Provide the (x, y) coordinate of the cell's center where the given text is located.  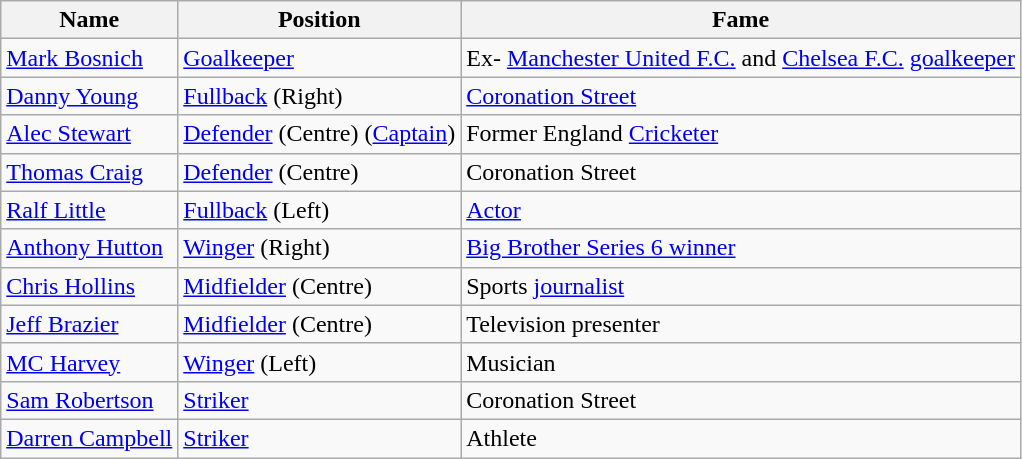
Winger (Left) (320, 362)
Ralf Little (90, 210)
Thomas Craig (90, 172)
Chris Hollins (90, 286)
Sam Robertson (90, 400)
Defender (Centre) (Captain) (320, 134)
Sports journalist (741, 286)
Television presenter (741, 324)
Actor (741, 210)
Defender (Centre) (320, 172)
Goalkeeper (320, 58)
Winger (Right) (320, 248)
Jeff Brazier (90, 324)
Alec Stewart (90, 134)
Darren Campbell (90, 438)
Position (320, 20)
Anthony Hutton (90, 248)
MC Harvey (90, 362)
Former England Cricketer (741, 134)
Name (90, 20)
Athlete (741, 438)
Musician (741, 362)
Big Brother Series 6 winner (741, 248)
Danny Young (90, 96)
Fame (741, 20)
Fullback (Left) (320, 210)
Mark Bosnich (90, 58)
Fullback (Right) (320, 96)
Ex- Manchester United F.C. and Chelsea F.C. goalkeeper (741, 58)
